From the cell containing the given text, extract its center point as [x, y] coordinate. 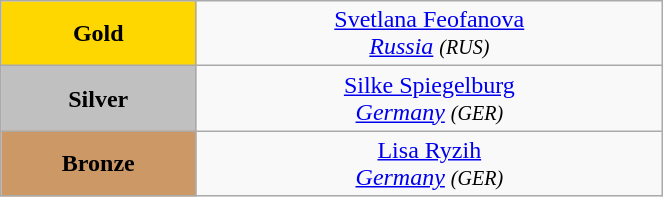
Svetlana FeofanovaRussia (RUS) [430, 34]
Bronze [98, 164]
Silke SpiegelburgGermany (GER) [430, 98]
Gold [98, 34]
Lisa RyzihGermany (GER) [430, 164]
Silver [98, 98]
